Provide the (x, y) coordinate of the cell's center where the given text is located.  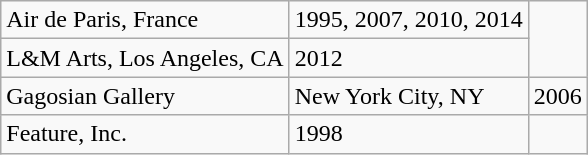
Gagosian Gallery (145, 96)
2006 (558, 96)
L&M Arts, Los Angeles, CA (145, 58)
1998 (408, 134)
1995, 2007, 2010, 2014 (408, 20)
Feature, Inc. (145, 134)
New York City, NY (408, 96)
2012 (408, 58)
Air de Paris, France (145, 20)
